Pinpoint the cell where the given text exists, returning its (x, y) midpoint coordinate. 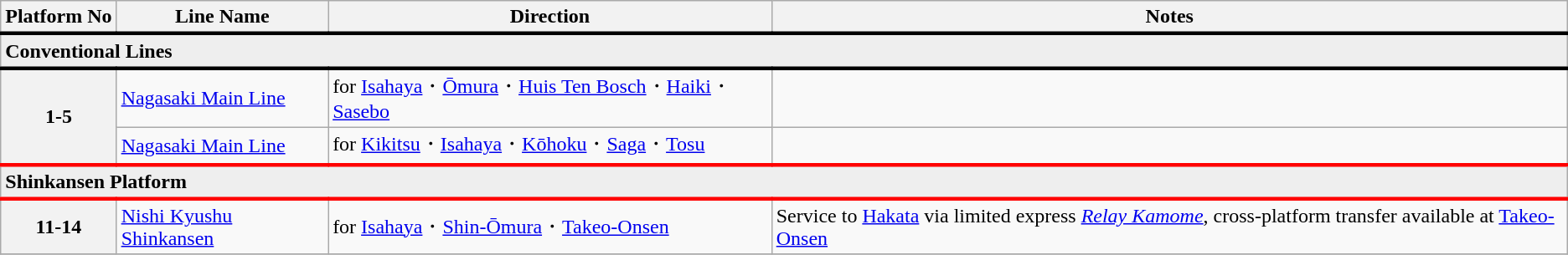
Notes (1169, 18)
for Kikitsu・Isahaya・Kōhoku・Saga・Tosu (550, 145)
Line Name (222, 18)
for Isahaya・Shin-Ōmura・Takeo-Onsen (550, 227)
Direction (550, 18)
Nishi Kyushu Shinkansen (222, 227)
Service to Hakata via limited express Relay Kamome, cross-platform transfer available at Takeo-Onsen (1169, 227)
11-14 (59, 227)
Conventional Lines (784, 50)
1-5 (59, 115)
for Isahaya・Ōmura・Huis Ten Bosch・Haiki・Sasebo (550, 97)
Platform No (59, 18)
Shinkansen Platform (784, 181)
